Identify which cell holds the provided text, then report its [x, y] central coordinate. 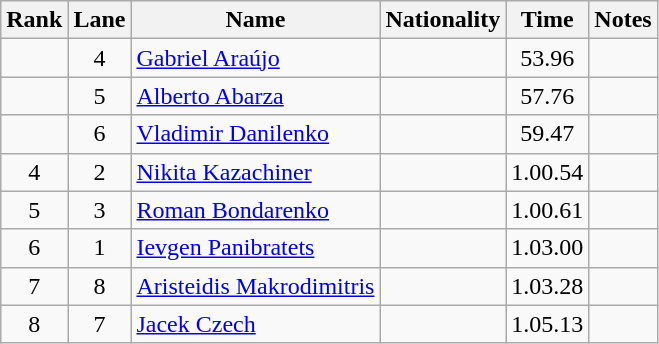
Jacek Czech [256, 324]
Ievgen Panibratets [256, 248]
Rank [34, 20]
Notes [623, 20]
Nationality [443, 20]
Alberto Abarza [256, 96]
1 [100, 248]
3 [100, 210]
1.00.61 [548, 210]
Roman Bondarenko [256, 210]
59.47 [548, 134]
Nikita Kazachiner [256, 172]
2 [100, 172]
Time [548, 20]
Aristeidis Makrodimitris [256, 286]
1.05.13 [548, 324]
Lane [100, 20]
57.76 [548, 96]
Gabriel Araújo [256, 58]
1.00.54 [548, 172]
Vladimir Danilenko [256, 134]
1.03.00 [548, 248]
Name [256, 20]
53.96 [548, 58]
1.03.28 [548, 286]
